Output the (X, Y) coordinate of the center of the cell containing the given text.  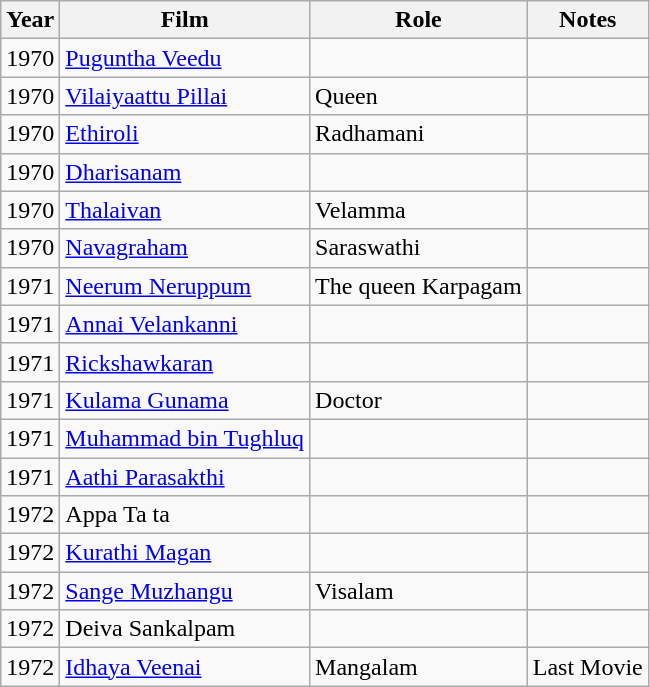
Saraswathi (419, 248)
Visalam (419, 591)
Neerum Neruppum (185, 286)
Sange Muzhangu (185, 591)
Dharisanam (185, 172)
Queen (419, 96)
Puguntha Veedu (185, 58)
Rickshawkaran (185, 362)
Film (185, 20)
Kurathi Magan (185, 553)
Muhammad bin Tughluq (185, 438)
Velamma (419, 210)
Vilaiyaattu Pillai (185, 96)
Notes (588, 20)
Thalaivan (185, 210)
Annai Velankanni (185, 324)
Appa Ta ta (185, 515)
The queen Karpagam (419, 286)
Aathi Parasakthi (185, 477)
Kulama Gunama (185, 400)
Mangalam (419, 667)
Ethiroli (185, 134)
Role (419, 20)
Year (30, 20)
Deiva Sankalpam (185, 629)
Navagraham (185, 248)
Idhaya Veenai (185, 667)
Last Movie (588, 667)
Radhamani (419, 134)
Doctor (419, 400)
